Find where the given text appears and provide that cell's center as [X, Y] coordinate. 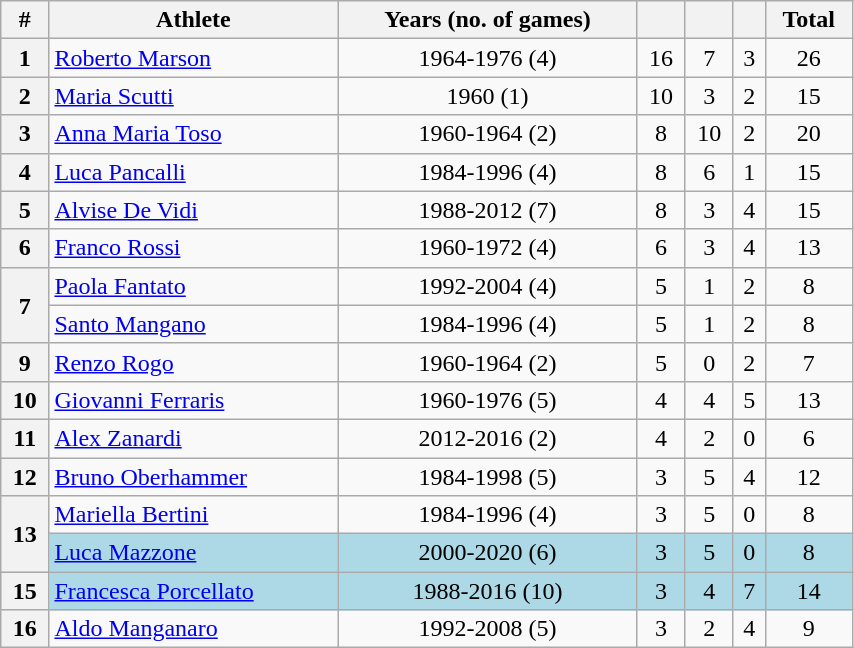
Maria Scutti [194, 96]
Santo Mangano [194, 324]
1988-2012 (7) [488, 210]
Luca Pancalli [194, 172]
Renzo Rogo [194, 362]
2000-2020 (6) [488, 553]
Alex Zanardi [194, 438]
1992-2004 (4) [488, 286]
Roberto Marson [194, 58]
20 [808, 134]
1960-1972 (4) [488, 248]
26 [808, 58]
Bruno Oberhammer [194, 477]
Francesca Porcellato [194, 591]
14 [808, 591]
Giovanni Ferraris [194, 400]
11 [25, 438]
# [25, 20]
Anna Maria Toso [194, 134]
1960-1976 (5) [488, 400]
1964-1976 (4) [488, 58]
Franco Rossi [194, 248]
Years (no. of games) [488, 20]
Aldo Manganaro [194, 629]
2012-2016 (2) [488, 438]
Paola Fantato [194, 286]
1992-2008 (5) [488, 629]
1960 (1) [488, 96]
Luca Mazzone [194, 553]
Alvise De Vidi [194, 210]
Athlete [194, 20]
Total [808, 20]
1988-2016 (10) [488, 591]
Mariella Bertini [194, 515]
1984-1998 (5) [488, 477]
